Find where the given text appears and provide that cell's center as (X, Y) coordinate. 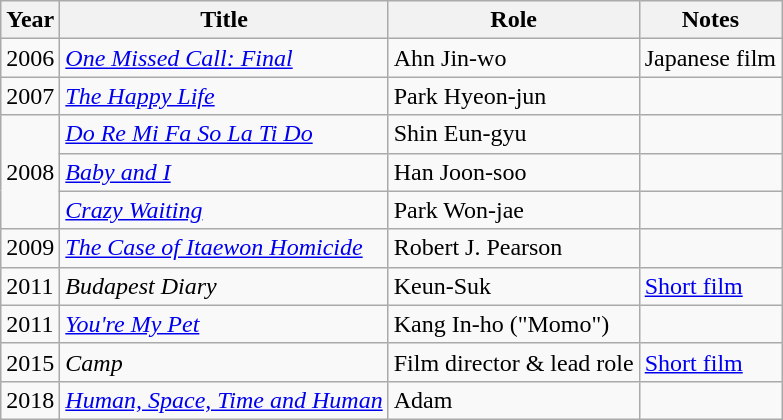
Budapest Diary (224, 286)
Notes (710, 20)
2018 (30, 400)
The Case of Itaewon Homicide (224, 248)
Kang In-ho ("Momo") (514, 324)
Japanese film (710, 58)
Human, Space, Time and Human (224, 400)
Year (30, 20)
Robert J. Pearson (514, 248)
Role (514, 20)
2007 (30, 96)
Park Hyeon-jun (514, 96)
Film director & lead role (514, 362)
2009 (30, 248)
Adam (514, 400)
Baby and I (224, 172)
Title (224, 20)
The Happy Life (224, 96)
Camp (224, 362)
Ahn Jin-wo (514, 58)
2015 (30, 362)
One Missed Call: Final (224, 58)
Han Joon-soo (514, 172)
2008 (30, 172)
Do Re Mi Fa So La Ti Do (224, 134)
Crazy Waiting (224, 210)
You're My Pet (224, 324)
Shin Eun-gyu (514, 134)
2006 (30, 58)
Park Won-jae (514, 210)
Keun-Suk (514, 286)
